Provide the (x, y) coordinate of the cell's center where the given text is located.  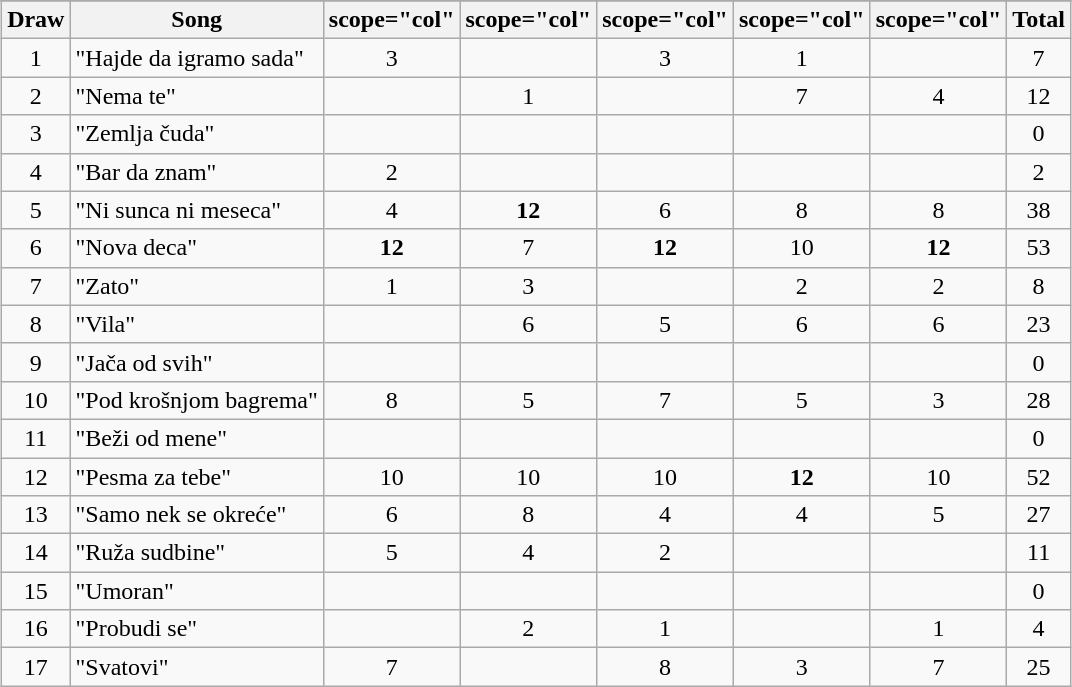
27 (1039, 515)
Total (1039, 20)
"Ni sunca ni meseca" (196, 210)
"Hajde da igramo sada" (196, 58)
"Svatovi" (196, 667)
16 (36, 629)
"Pesma za tebe" (196, 477)
14 (36, 553)
9 (36, 362)
"Bar da znam" (196, 172)
23 (1039, 324)
"Probudi se" (196, 629)
"Beži od mene" (196, 438)
"Ruža sudbine" (196, 553)
28 (1039, 400)
"Zemlja čuda" (196, 134)
"Vila" (196, 324)
52 (1039, 477)
Song (196, 20)
17 (36, 667)
"Pod krošnjom bagrema" (196, 400)
25 (1039, 667)
15 (36, 591)
38 (1039, 210)
53 (1039, 248)
13 (36, 515)
Draw (36, 20)
"Jača od svih" (196, 362)
"Umoran" (196, 591)
"Nova deca" (196, 248)
"Nema te" (196, 96)
"Zato" (196, 286)
"Samo nek se okreće" (196, 515)
